From the cell containing the given text, extract its center point as (X, Y) coordinate. 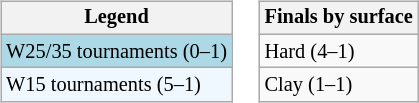
Legend (116, 18)
Finals by surface (339, 18)
Clay (1–1) (339, 85)
W25/35 tournaments (0–1) (116, 51)
W15 tournaments (5–1) (116, 85)
Hard (4–1) (339, 51)
